Return (X, Y) of the center of cell containing provided text 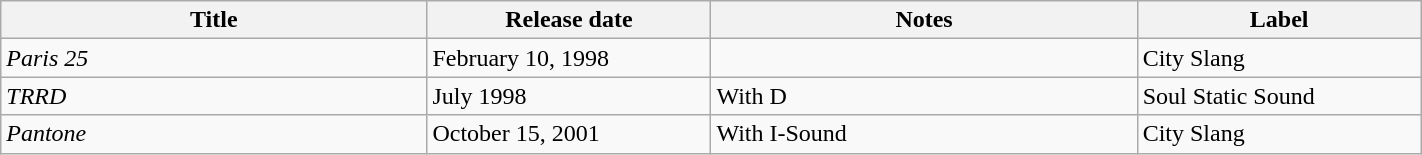
Soul Static Sound (1279, 96)
Title (214, 20)
Release date (569, 20)
With I-Sound (924, 134)
July 1998 (569, 96)
Pantone (214, 134)
Notes (924, 20)
With D (924, 96)
Label (1279, 20)
October 15, 2001 (569, 134)
Paris 25 (214, 58)
TRRD (214, 96)
February 10, 1998 (569, 58)
